Provide the [x, y] coordinate of the cell's center where the given text is located.  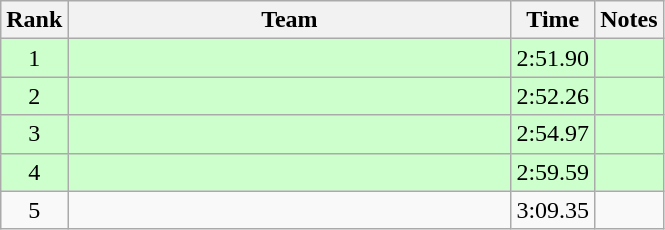
1 [34, 58]
4 [34, 172]
2:51.90 [553, 58]
2:52.26 [553, 96]
3 [34, 134]
Notes [629, 20]
2 [34, 96]
2:59.59 [553, 172]
3:09.35 [553, 210]
Team [290, 20]
Rank [34, 20]
Time [553, 20]
5 [34, 210]
2:54.97 [553, 134]
